Pinpoint the cell where the given text exists, returning its (X, Y) midpoint coordinate. 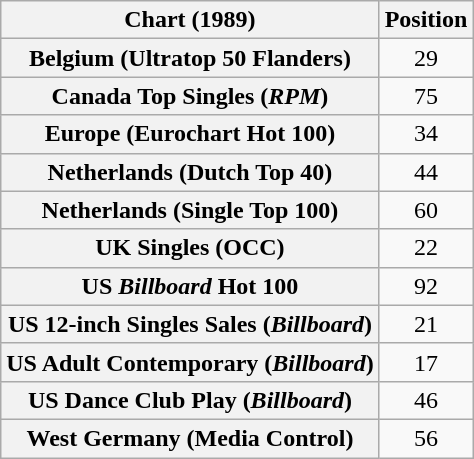
US 12-inch Singles Sales (Billboard) (190, 324)
75 (426, 96)
Position (426, 20)
34 (426, 134)
US Adult Contemporary (Billboard) (190, 362)
46 (426, 400)
92 (426, 286)
60 (426, 210)
56 (426, 438)
US Billboard Hot 100 (190, 286)
Europe (Eurochart Hot 100) (190, 134)
UK Singles (OCC) (190, 248)
Canada Top Singles (RPM) (190, 96)
29 (426, 58)
22 (426, 248)
US Dance Club Play (Billboard) (190, 400)
21 (426, 324)
Chart (1989) (190, 20)
Netherlands (Dutch Top 40) (190, 172)
West Germany (Media Control) (190, 438)
44 (426, 172)
Belgium (Ultratop 50 Flanders) (190, 58)
Netherlands (Single Top 100) (190, 210)
17 (426, 362)
